Find where the given text appears and provide that cell's center as (x, y) coordinate. 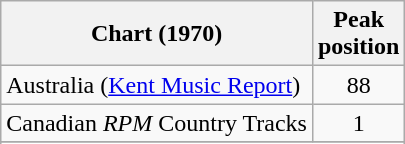
Chart (1970) (157, 34)
88 (358, 85)
Canadian RPM Country Tracks (157, 123)
1 (358, 123)
Peakposition (358, 34)
Australia (Kent Music Report) (157, 85)
